For the text-containing cell, return its midpoint in (x, y) coordinate format. 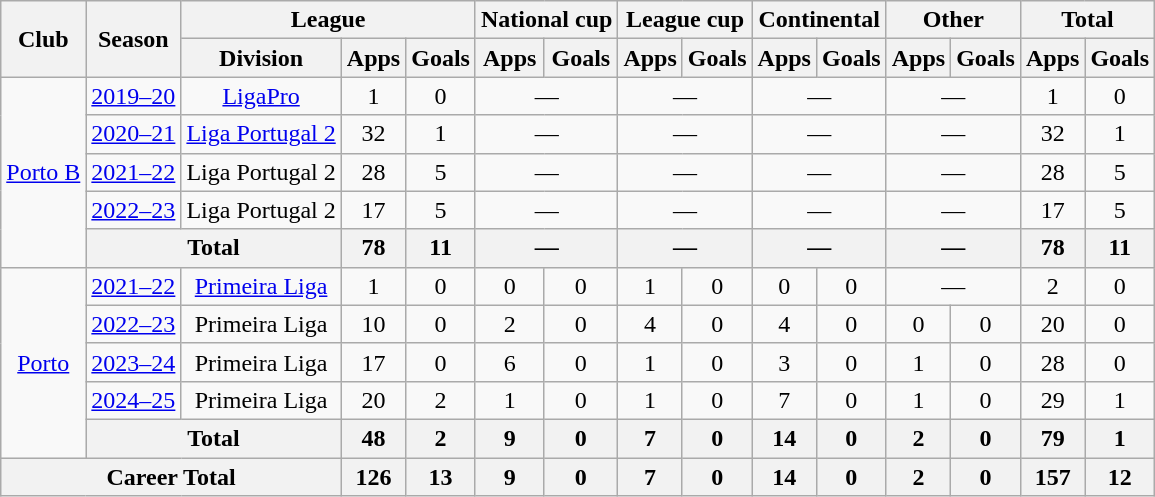
League cup (685, 20)
Division (261, 58)
12 (1120, 477)
Season (134, 39)
2024–25 (134, 400)
Porto B (44, 172)
13 (441, 477)
126 (373, 477)
LigaPro (261, 96)
10 (373, 324)
2023–24 (134, 362)
Porto (44, 362)
Other (953, 20)
2020–21 (134, 134)
3 (784, 362)
48 (373, 438)
2019–20 (134, 96)
Club (44, 39)
29 (1052, 400)
6 (509, 362)
National cup (546, 20)
157 (1052, 477)
League (328, 20)
Continental (819, 20)
79 (1052, 438)
Career Total (172, 477)
